From the cell containing the given text, extract its center point as (X, Y) coordinate. 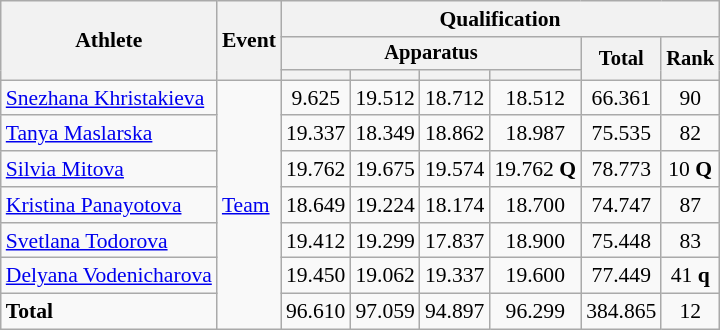
18.174 (454, 205)
75.535 (621, 134)
77.449 (621, 276)
96.610 (316, 312)
19.299 (384, 241)
18.712 (454, 98)
19.224 (384, 205)
19.450 (316, 276)
Athlete (109, 40)
19.600 (535, 276)
18.900 (535, 241)
Kristina Panayotova (109, 205)
41 q (690, 276)
83 (690, 241)
Rank (690, 58)
19.412 (316, 241)
19.762 Q (535, 169)
10 Q (690, 169)
17.837 (454, 241)
Team (249, 204)
12 (690, 312)
19.762 (316, 169)
19.675 (384, 169)
19.574 (454, 169)
94.897 (454, 312)
384.865 (621, 312)
82 (690, 134)
96.299 (535, 312)
Delyana Vodenicharova (109, 276)
Tanya Maslarska (109, 134)
78.773 (621, 169)
Silvia Mitova (109, 169)
9.625 (316, 98)
Svetlana Todorova (109, 241)
Snezhana Khristakieva (109, 98)
18.987 (535, 134)
18.862 (454, 134)
75.448 (621, 241)
19.512 (384, 98)
18.349 (384, 134)
Event (249, 40)
18.700 (535, 205)
74.747 (621, 205)
90 (690, 98)
19.062 (384, 276)
18.512 (535, 98)
Qualification (500, 19)
97.059 (384, 312)
66.361 (621, 98)
Apparatus (431, 54)
18.649 (316, 205)
87 (690, 205)
